Capture the cell that displays the provided text and extract its [x, y] central coordinate. 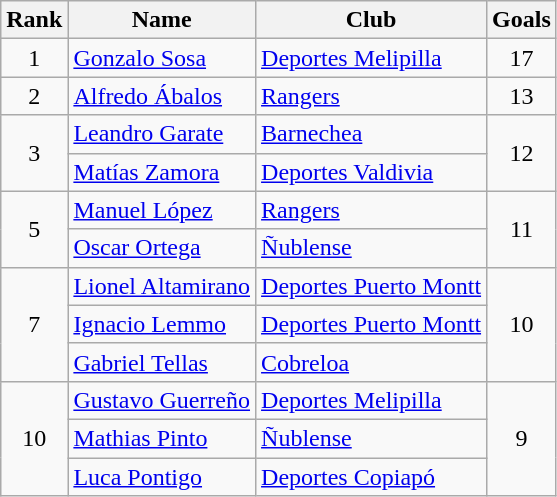
Gustavo Guerreño [162, 400]
2 [34, 96]
Rank [34, 20]
Deportes Copiapó [372, 477]
Club [372, 20]
Deportes Valdivia [372, 172]
Gonzalo Sosa [162, 58]
Leandro Garate [162, 134]
Alfredo Ábalos [162, 96]
Cobreloa [372, 362]
17 [522, 58]
Gabriel Tellas [162, 362]
Lionel Altamirano [162, 286]
Oscar Ortega [162, 248]
Mathias Pinto [162, 438]
9 [522, 438]
Matías Zamora [162, 172]
Name [162, 20]
3 [34, 153]
Ignacio Lemmo [162, 324]
7 [34, 324]
13 [522, 96]
Barnechea [372, 134]
1 [34, 58]
Luca Pontigo [162, 477]
Manuel López [162, 210]
Goals [522, 20]
11 [522, 229]
12 [522, 153]
5 [34, 229]
